Detect which cell encompasses the target text, then output its [X, Y] center coordinate. 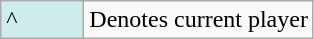
^ [42, 20]
Denotes current player [199, 20]
